Pinpoint the cell where the given text exists, returning its [x, y] midpoint coordinate. 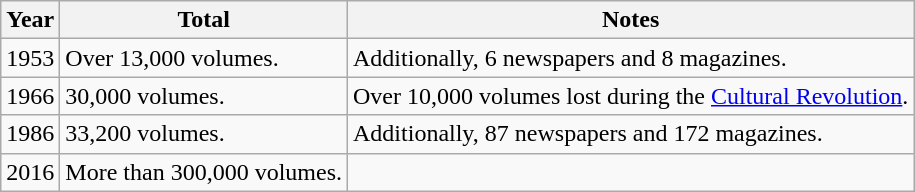
Notes [631, 20]
Over 13,000 volumes. [204, 58]
1966 [30, 96]
33,200 volumes. [204, 134]
More than 300,000 volumes. [204, 172]
2016 [30, 172]
30,000 volumes. [204, 96]
Total [204, 20]
Over 10,000 volumes lost during the Cultural Revolution. [631, 96]
Additionally, 87 newspapers and 172 magazines. [631, 134]
Year [30, 20]
1953 [30, 58]
Additionally, 6 newspapers and 8 magazines. [631, 58]
1986 [30, 134]
